Detect which cell encompasses the target text, then output its (x, y) center coordinate. 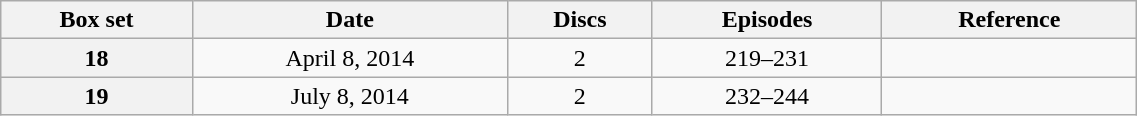
April 8, 2014 (350, 58)
Reference (1010, 20)
18 (97, 58)
232–244 (766, 96)
Episodes (766, 20)
Discs (580, 20)
19 (97, 96)
July 8, 2014 (350, 96)
Date (350, 20)
219–231 (766, 58)
Box set (97, 20)
